Provide the (x, y) coordinate of the cell's center where the given text is located.  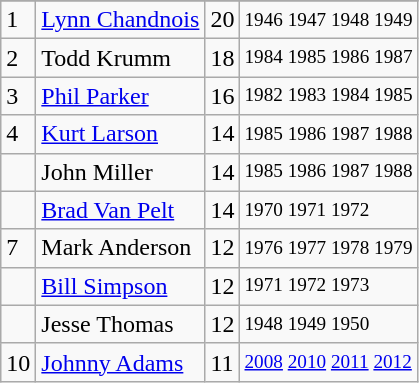
2008 2010 2011 2012 (328, 362)
1984 1985 1986 1987 (328, 58)
Lynn Chandnois (120, 20)
1946 1947 1948 1949 (328, 20)
Bill Simpson (120, 286)
10 (18, 362)
7 (18, 248)
Jesse Thomas (120, 324)
3 (18, 96)
2 (18, 58)
20 (222, 20)
1971 1972 1973 (328, 286)
1970 1971 1972 (328, 210)
1948 1949 1950 (328, 324)
Mark Anderson (120, 248)
Kurt Larson (120, 134)
Johnny Adams (120, 362)
Brad Van Pelt (120, 210)
18 (222, 58)
1982 1983 1984 1985 (328, 96)
1 (18, 20)
1976 1977 1978 1979 (328, 248)
Todd Krumm (120, 58)
John Miller (120, 172)
Phil Parker (120, 96)
11 (222, 362)
4 (18, 134)
16 (222, 96)
